Provide the (x, y) coordinate of the cell's center where the given text is located.  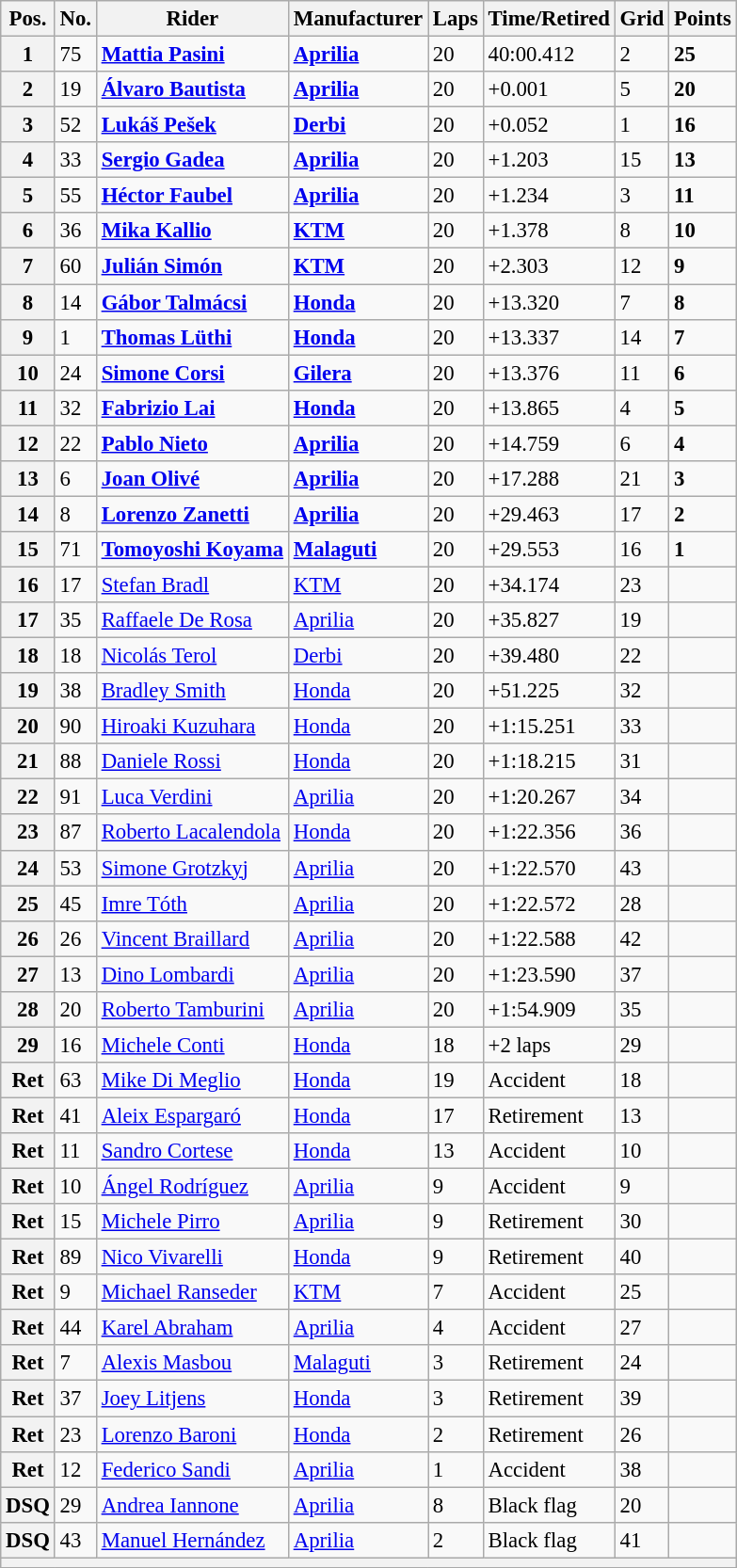
89 (75, 1257)
+35.827 (549, 620)
+29.463 (549, 514)
+1.203 (549, 160)
Time/Retired (549, 19)
Luca Verdini (192, 797)
40:00.412 (549, 55)
Nico Vivarelli (192, 1257)
Mika Kallio (192, 231)
Aleix Espargaró (192, 1115)
Dino Lombardi (192, 974)
60 (75, 266)
Michael Ranseder (192, 1292)
Raffaele De Rosa (192, 620)
Sergio Gadea (192, 160)
88 (75, 761)
Simone Corsi (192, 373)
Lorenzo Zanetti (192, 514)
+51.225 (549, 691)
Ángel Rodríguez (192, 1187)
Sandro Cortese (192, 1151)
90 (75, 727)
Rider (192, 19)
Fabrizio Lai (192, 408)
Joan Olivé (192, 479)
+1:20.267 (549, 797)
45 (75, 904)
Manufacturer (358, 19)
Roberto Lacalendola (192, 833)
+39.480 (549, 656)
+29.553 (549, 550)
+34.174 (549, 584)
Michele Pirro (192, 1222)
Pablo Nieto (192, 443)
Vincent Braillard (192, 938)
+1.378 (549, 231)
No. (75, 19)
Federico Sandi (192, 1469)
Imre Tóth (192, 904)
52 (75, 125)
Héctor Faubel (192, 196)
+13.337 (549, 337)
Pos. (28, 19)
71 (75, 550)
Alexis Masbou (192, 1364)
Grid (642, 19)
+1:22.588 (549, 938)
Laps (456, 19)
Mike Di Meglio (192, 1080)
+1:22.356 (549, 833)
+0.001 (549, 89)
+13.865 (549, 408)
+1:22.570 (549, 868)
Lukáš Pešek (192, 125)
Karel Abraham (192, 1328)
30 (642, 1222)
91 (75, 797)
31 (642, 761)
34 (642, 797)
Simone Grotzkyj (192, 868)
Stefan Bradl (192, 584)
Nicolás Terol (192, 656)
Michele Conti (192, 1045)
Mattia Pasini (192, 55)
87 (75, 833)
+1:23.590 (549, 974)
Andrea Iannone (192, 1505)
+17.288 (549, 479)
Joey Litjens (192, 1399)
Julián Simón (192, 266)
44 (75, 1328)
Points (702, 19)
+1:54.909 (549, 1010)
63 (75, 1080)
Álvaro Bautista (192, 89)
Daniele Rossi (192, 761)
+1.234 (549, 196)
+1:22.572 (549, 904)
Tomoyoshi Koyama (192, 550)
Gilera (358, 373)
+1:18.215 (549, 761)
+13.320 (549, 302)
Manuel Hernández (192, 1540)
+2 laps (549, 1045)
75 (75, 55)
+2.303 (549, 266)
Bradley Smith (192, 691)
Roberto Tamburini (192, 1010)
55 (75, 196)
+13.376 (549, 373)
53 (75, 868)
+1:15.251 (549, 727)
Hiroaki Kuzuhara (192, 727)
42 (642, 938)
40 (642, 1257)
Thomas Lüthi (192, 337)
+14.759 (549, 443)
+0.052 (549, 125)
39 (642, 1399)
Gábor Talmácsi (192, 302)
Lorenzo Baroni (192, 1434)
